From the cell containing the given text, extract its center point as (x, y) coordinate. 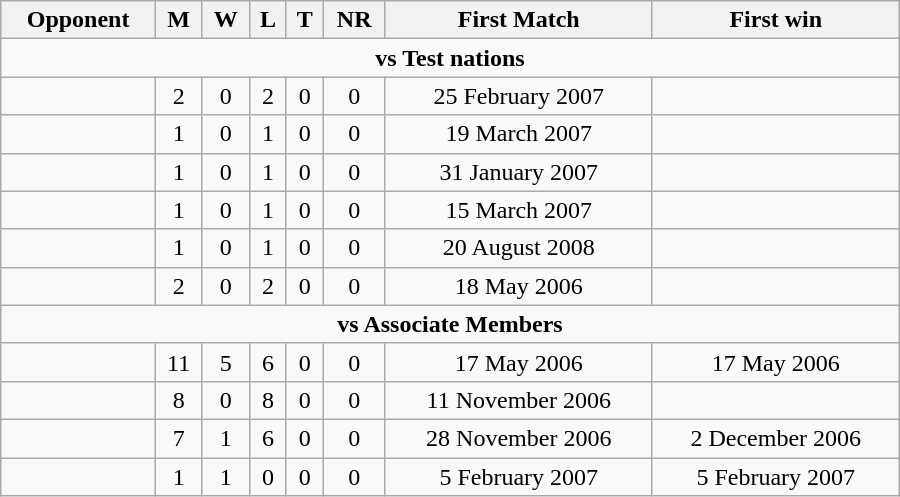
11 (178, 362)
28 November 2006 (518, 438)
11 November 2006 (518, 400)
15 March 2007 (518, 210)
18 May 2006 (518, 286)
First win (776, 20)
5 (226, 362)
31 January 2007 (518, 172)
T (304, 20)
25 February 2007 (518, 96)
First Match (518, 20)
M (178, 20)
vs Associate Members (450, 324)
Opponent (78, 20)
19 March 2007 (518, 134)
20 August 2008 (518, 248)
vs Test nations (450, 58)
7 (178, 438)
L (268, 20)
2 December 2006 (776, 438)
W (226, 20)
NR (354, 20)
